From the cell containing the given text, extract its center point as (X, Y) coordinate. 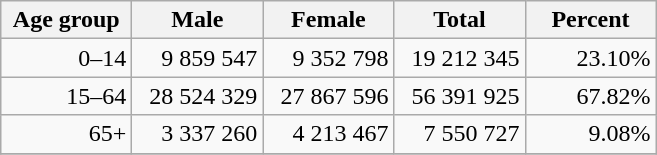
Total (460, 20)
4 213 467 (328, 134)
3 337 260 (198, 134)
Female (328, 20)
7 550 727 (460, 134)
Percent (590, 20)
27 867 596 (328, 96)
28 524 329 (198, 96)
19 212 345 (460, 58)
0–14 (66, 58)
23.10% (590, 58)
9 352 798 (328, 58)
15–64 (66, 96)
9 859 547 (198, 58)
Male (198, 20)
9.08% (590, 134)
65+ (66, 134)
Age group (66, 20)
56 391 925 (460, 96)
67.82% (590, 96)
